Scan for the cell matching the given text and deliver its (X, Y) coordinate at center. 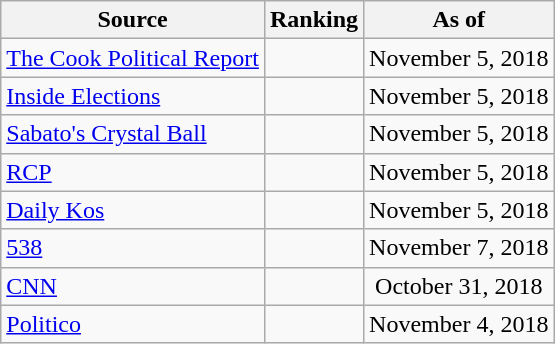
October 31, 2018 (459, 286)
As of (459, 20)
538 (133, 248)
Politico (133, 324)
Inside Elections (133, 96)
CNN (133, 286)
November 7, 2018 (459, 248)
Daily Kos (133, 210)
RCP (133, 172)
The Cook Political Report (133, 58)
November 4, 2018 (459, 324)
Source (133, 20)
Ranking (314, 20)
Sabato's Crystal Ball (133, 134)
